Find where the given text appears and provide that cell's center as (x, y) coordinate. 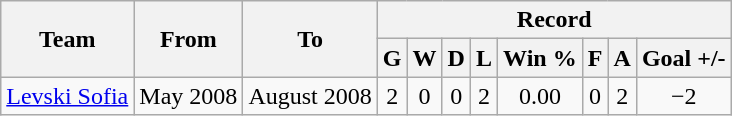
L (484, 58)
Goal +/- (684, 58)
May 2008 (188, 96)
From (188, 39)
−2 (684, 96)
D (456, 58)
August 2008 (310, 96)
F (595, 58)
0.00 (540, 96)
To (310, 39)
Record (554, 20)
Levski Sofia (68, 96)
G (392, 58)
Team (68, 39)
Win % (540, 58)
W (424, 58)
A (622, 58)
